Extract the [x, y] coordinate from the center of the cell holding the provided text.  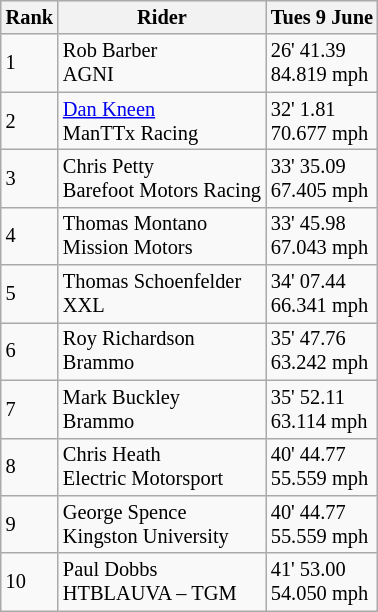
Thomas Montano Mission Motors [162, 236]
34' 07.44 66.341 mph [322, 294]
1 [30, 63]
Tues 9 June [322, 17]
Paul Dobbs HTBLAUVA – TGM [162, 582]
George Spence Kingston University [162, 524]
4 [30, 236]
10 [30, 582]
35' 52.11 63.114 mph [322, 409]
Dan Kneen ManTTx Racing [162, 121]
Mark Buckley Brammo [162, 409]
32' 1.81 70.677 mph [322, 121]
33' 45.98 67.043 mph [322, 236]
3 [30, 178]
9 [30, 524]
7 [30, 409]
33' 35.09 67.405 mph [322, 178]
26' 41.39 84.819 mph [322, 63]
41' 53.00 54.050 mph [322, 582]
Chris Heath Electric Motorsport [162, 467]
Thomas Schoenfelder XXL [162, 294]
8 [30, 467]
Rank [30, 17]
6 [30, 351]
Rob Barber AGNI [162, 63]
Rider [162, 17]
35' 47.76 63.242 mph [322, 351]
Roy Richardson Brammo [162, 351]
2 [30, 121]
5 [30, 294]
Chris Petty Barefoot Motors Racing [162, 178]
